Scan for the cell matching the given text and deliver its (x, y) coordinate at center. 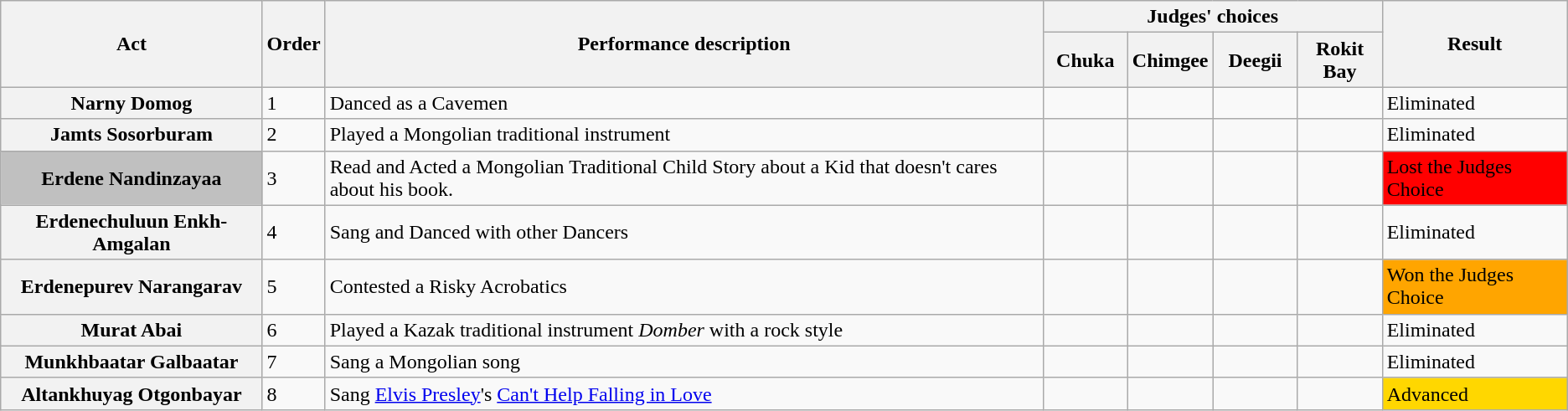
Munkhbaatar Galbaatar (132, 362)
Contested a Risky Acrobatics (683, 286)
Jamts Sosorburam (132, 135)
2 (293, 135)
Danced as a Cavemen (683, 103)
Performance description (683, 44)
Sang and Danced with other Dancers (683, 233)
Erdenepurev Narangarav (132, 286)
Altankhuyag Otgonbayar (132, 393)
Won the Judges Choice (1474, 286)
Order (293, 44)
Deegii (1255, 60)
8 (293, 393)
Narny Domog (132, 103)
7 (293, 362)
Murat Abai (132, 330)
Judges' choices (1213, 17)
Erdene Nandinzayaa (132, 177)
Played a Kazak traditional instrument Domber with a rock style (683, 330)
6 (293, 330)
4 (293, 233)
Sang Elvis Presley's Can't Help Falling in Love (683, 393)
Result (1474, 44)
Advanced (1474, 393)
5 (293, 286)
Read and Acted a Mongolian Traditional Child Story about a Kid that doesn't cares about his book. (683, 177)
Erdenechuluun Enkh-Amgalan (132, 233)
Act (132, 44)
Chuka (1086, 60)
Lost the Judges Choice (1474, 177)
1 (293, 103)
3 (293, 177)
Sang a Mongolian song (683, 362)
Rokit Bay (1340, 60)
Played a Mongolian traditional instrument (683, 135)
Chimgee (1170, 60)
